Provide the [X, Y] coordinate of the cell's center where the given text is located.  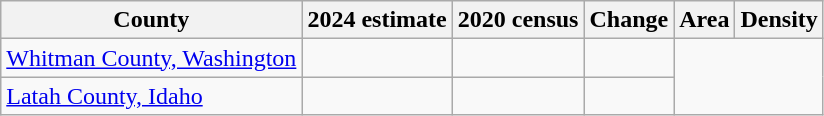
County [152, 20]
Change [629, 20]
Whitman County, Washington [152, 58]
Density [779, 20]
2020 census [518, 20]
2024 estimate [377, 20]
Area [704, 20]
Latah County, Idaho [152, 96]
